Provide the [x, y] coordinate of the cell's center where the given text is located.  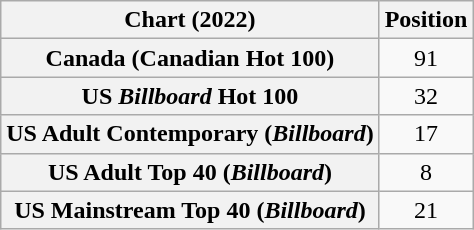
US Billboard Hot 100 [190, 96]
17 [426, 134]
Chart (2022) [190, 20]
Position [426, 20]
US Adult Top 40 (Billboard) [190, 172]
Canada (Canadian Hot 100) [190, 58]
8 [426, 172]
32 [426, 96]
US Mainstream Top 40 (Billboard) [190, 210]
21 [426, 210]
91 [426, 58]
US Adult Contemporary (Billboard) [190, 134]
